Find where the given text appears and provide that cell's center as (x, y) coordinate. 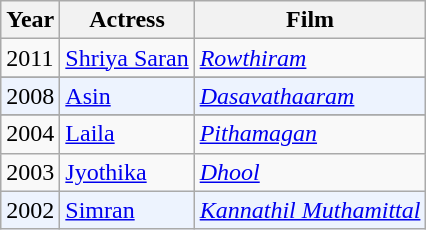
Laila (127, 134)
2008 (30, 96)
Shriya Saran (127, 58)
2004 (30, 134)
Jyothika (127, 172)
Actress (127, 20)
Film (310, 20)
Dasavathaaram (310, 96)
2011 (30, 58)
Year (30, 20)
Kannathil Muthamittal (310, 210)
Asin (127, 96)
2002 (30, 210)
Simran (127, 210)
Dhool (310, 172)
Rowthiram (310, 58)
Pithamagan (310, 134)
2003 (30, 172)
